Detect which cell encompasses the target text, then output its (X, Y) center coordinate. 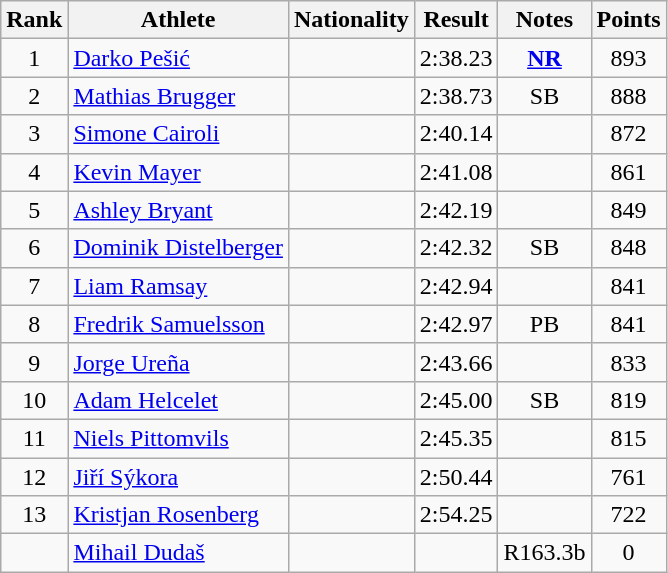
11 (34, 438)
12 (34, 477)
4 (34, 172)
5 (34, 210)
Niels Pittomvils (178, 438)
Rank (34, 20)
833 (628, 362)
10 (34, 400)
2:38.73 (456, 96)
Darko Pešić (178, 58)
R163.3b (544, 553)
1 (34, 58)
Points (628, 20)
Dominik Distelberger (178, 248)
2 (34, 96)
2:40.14 (456, 134)
8 (34, 324)
2:42.32 (456, 248)
Kristjan Rosenberg (178, 515)
6 (34, 248)
2:54.25 (456, 515)
2:45.35 (456, 438)
2:42.19 (456, 210)
Notes (544, 20)
Athlete (178, 20)
888 (628, 96)
893 (628, 58)
Fredrik Samuelsson (178, 324)
872 (628, 134)
3 (34, 134)
9 (34, 362)
722 (628, 515)
761 (628, 477)
Jorge Ureña (178, 362)
815 (628, 438)
13 (34, 515)
Adam Helcelet (178, 400)
Mathias Brugger (178, 96)
2:50.44 (456, 477)
Result (456, 20)
Mihail Dudaš (178, 553)
Simone Cairoli (178, 134)
861 (628, 172)
848 (628, 248)
NR (544, 58)
Kevin Mayer (178, 172)
7 (34, 286)
2:43.66 (456, 362)
2:42.97 (456, 324)
0 (628, 553)
Ashley Bryant (178, 210)
2:38.23 (456, 58)
849 (628, 210)
819 (628, 400)
2:42.94 (456, 286)
2:45.00 (456, 400)
Liam Ramsay (178, 286)
Jiří Sýkora (178, 477)
2:41.08 (456, 172)
Nationality (351, 20)
PB (544, 324)
